Pinpoint the cell where the given text exists, returning its [x, y] midpoint coordinate. 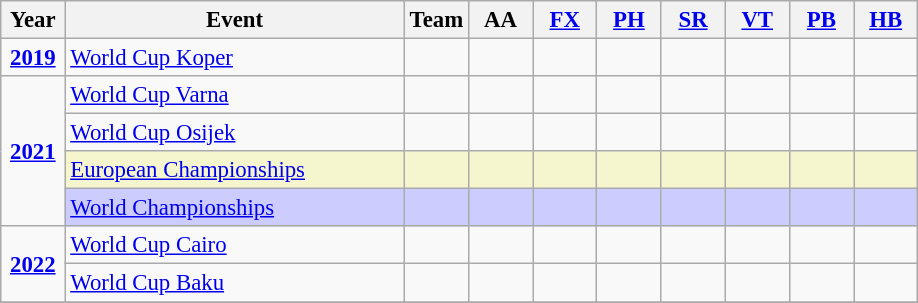
Event [234, 20]
SR [693, 20]
2021 [33, 151]
PH [629, 20]
World Cup Varna [234, 95]
World Cup Koper [234, 58]
FX [565, 20]
VT [757, 20]
Year [33, 20]
2022 [33, 264]
World Cup Osijek [234, 133]
AA [500, 20]
European Championships [234, 170]
Team [436, 20]
World Championships [234, 208]
HB [886, 20]
2019 [33, 58]
World Cup Cairo [234, 245]
PB [821, 20]
World Cup Baku [234, 283]
